Locate the cell with the specified text and output its [X, Y] center coordinate. 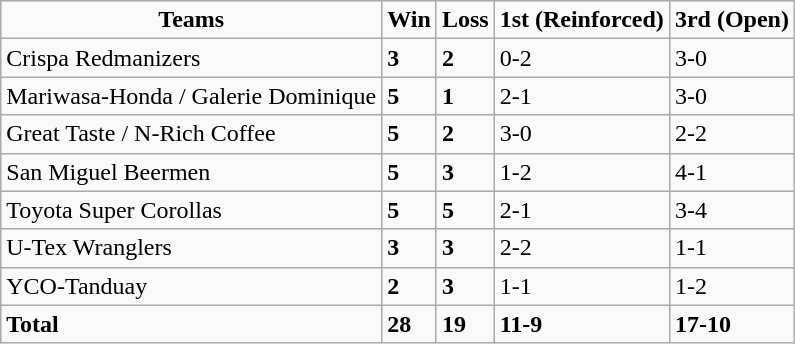
Win [410, 20]
Mariwasa-Honda / Galerie Dominique [192, 96]
San Miguel Beermen [192, 172]
1st (Reinforced) [582, 20]
Loss [465, 20]
Crispa Redmanizers [192, 58]
19 [465, 324]
Total [192, 324]
Toyota Super Corollas [192, 210]
1 [465, 96]
4-1 [732, 172]
11-9 [582, 324]
3rd (Open) [732, 20]
Teams [192, 20]
3-4 [732, 210]
0-2 [582, 58]
28 [410, 324]
YCO-Tanduay [192, 286]
Great Taste / N-Rich Coffee [192, 134]
U-Tex Wranglers [192, 248]
17-10 [732, 324]
